Scan for the cell matching the given text and deliver its (X, Y) coordinate at center. 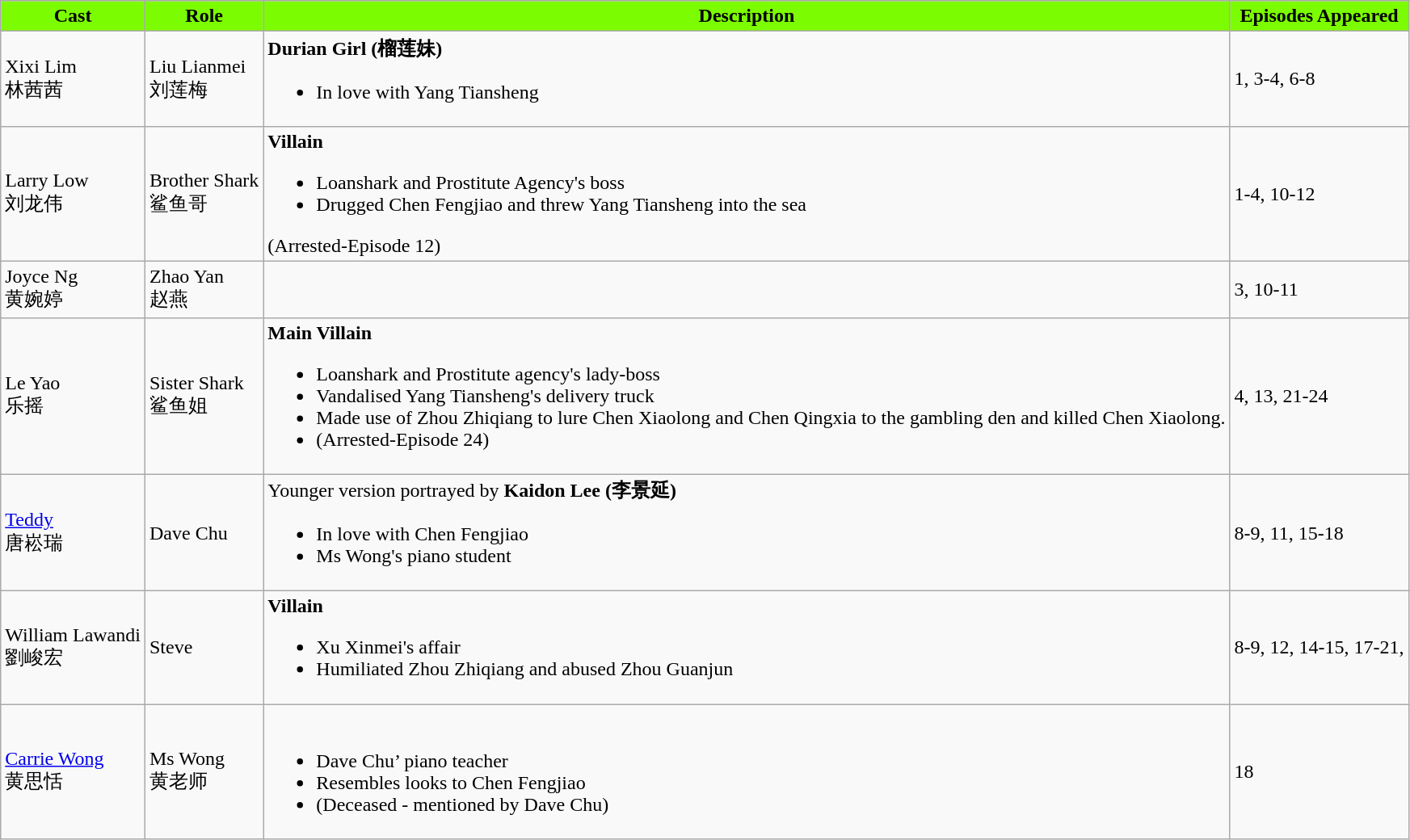
Zhao Yan 赵燕 (204, 289)
Dave Chu (204, 533)
Episodes Appeared (1319, 16)
VillainLoanshark and Prostitute Agency's bossDrugged Chen Fengjiao and threw Yang Tiansheng into the sea(Arrested-Episode 12) (747, 194)
Carrie Wong 黄思恬 (73, 772)
Joyce Ng 黄婉婷 (73, 289)
Larry Low 刘龙伟 (73, 194)
8-9, 11, 15-18 (1319, 533)
Teddy 唐崧瑞 (73, 533)
8-9, 12, 14-15, 17-21, (1319, 648)
Xixi Lim 林茜茜 (73, 79)
Steve (204, 648)
Sister Shark 鲨鱼姐 (204, 396)
Le Yao 乐摇 (73, 396)
Durian Girl (榴莲妹)In love with Yang Tiansheng (747, 79)
Younger version portrayed by Kaidon Lee (李景延)In love with Chen FengjiaoMs Wong's piano student (747, 533)
3, 10-11 (1319, 289)
William Lawandi 劉峻宏 (73, 648)
Dave Chu’ piano teacherResembles looks to Chen Fengjiao(Deceased - mentioned by Dave Chu) (747, 772)
1, 3-4, 6-8 (1319, 79)
Brother Shark 鲨鱼哥 (204, 194)
4, 13, 21-24 (1319, 396)
Ms Wong 黄老师 (204, 772)
Role (204, 16)
Liu Lianmei 刘莲梅 (204, 79)
Cast (73, 16)
1-4, 10-12 (1319, 194)
18 (1319, 772)
Description (747, 16)
VillainXu Xinmei's affairHumiliated Zhou Zhiqiang and abused Zhou Guanjun (747, 648)
